Output the [X, Y] coordinate of the center of the cell containing the given text.  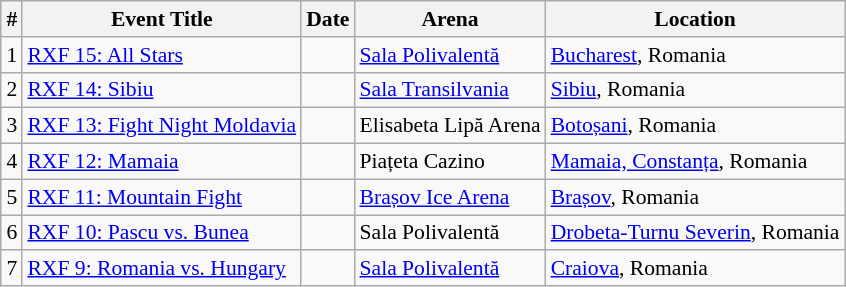
Sibiu, Romania [696, 90]
Elisabeta Lipă Arena [450, 126]
Mamaia, Constanța, Romania [696, 162]
5 [12, 197]
RXF 15: All Stars [162, 55]
Event Title [162, 19]
RXF 11: Mountain Fight [162, 197]
Bucharest, Romania [696, 55]
Date [328, 19]
3 [12, 126]
2 [12, 90]
Brașov Ice Arena [450, 197]
7 [12, 269]
RXF 10: Pascu vs. Bunea [162, 233]
4 [12, 162]
Arena [450, 19]
Botoșani, Romania [696, 126]
RXF 14: Sibiu [162, 90]
RXF 9: Romania vs. Hungary [162, 269]
Drobeta-Turnu Severin, Romania [696, 233]
6 [12, 233]
# [12, 19]
RXF 12: Mamaia [162, 162]
Location [696, 19]
1 [12, 55]
RXF 13: Fight Night Moldavia [162, 126]
Craiova, Romania [696, 269]
Piațeta Cazino [450, 162]
Sala Transilvania [450, 90]
Brașov, Romania [696, 197]
